Identify which cell holds the provided text, then report its [x, y] central coordinate. 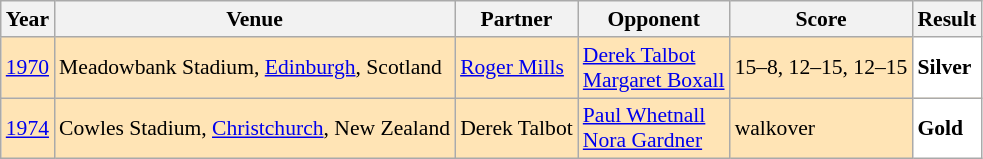
Roger Mills [516, 68]
Derek Talbot [516, 128]
Meadowbank Stadium, Edinburgh, Scotland [254, 68]
Result [946, 19]
Opponent [654, 19]
Score [822, 19]
Partner [516, 19]
1970 [28, 68]
Silver [946, 68]
Derek Talbot Margaret Boxall [654, 68]
Gold [946, 128]
Paul Whetnall Nora Gardner [654, 128]
15–8, 12–15, 12–15 [822, 68]
Year [28, 19]
1974 [28, 128]
Cowles Stadium, Christchurch, New Zealand [254, 128]
walkover [822, 128]
Venue [254, 19]
